Output the (x, y) coordinate of the center of the cell containing the given text.  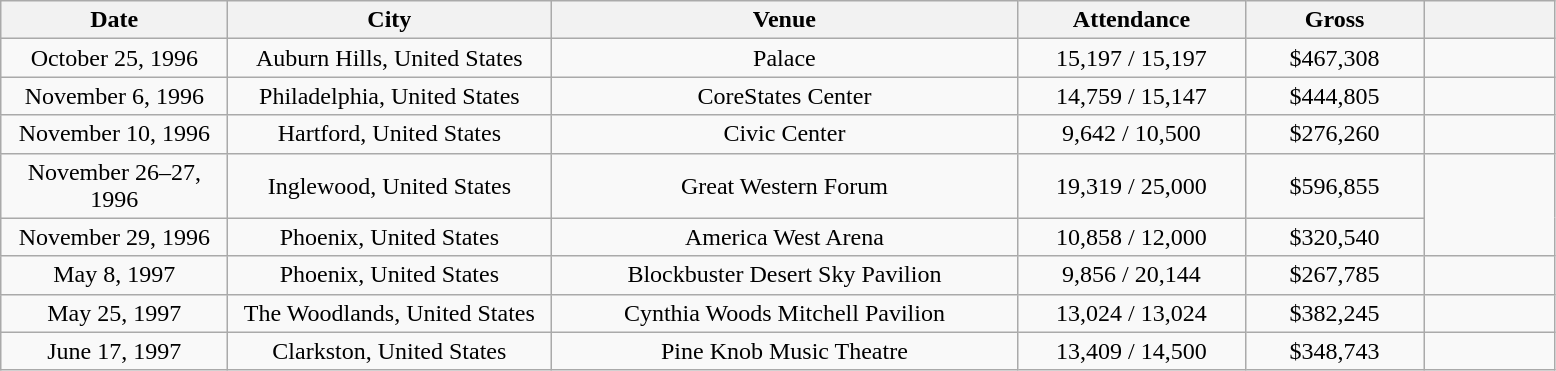
Hartford, United States (390, 134)
Blockbuster Desert Sky Pavilion (784, 275)
15,197 / 15,197 (1132, 58)
Palace (784, 58)
$444,805 (1334, 96)
14,759 / 15,147 (1132, 96)
$467,308 (1334, 58)
America West Arena (784, 237)
13,024 / 13,024 (1132, 313)
9,642 / 10,500 (1132, 134)
Cynthia Woods Mitchell Pavilion (784, 313)
Gross (1334, 20)
Auburn Hills, United States (390, 58)
$382,245 (1334, 313)
November 6, 1996 (114, 96)
9,856 / 20,144 (1132, 275)
19,319 / 25,000 (1132, 186)
June 17, 1997 (114, 351)
$267,785 (1334, 275)
CoreStates Center (784, 96)
$320,540 (1334, 237)
The Woodlands, United States (390, 313)
Pine Knob Music Theatre (784, 351)
Philadelphia, United States (390, 96)
Civic Center (784, 134)
Venue (784, 20)
October 25, 1996 (114, 58)
November 26–27, 1996 (114, 186)
Attendance (1132, 20)
$276,260 (1334, 134)
May 25, 1997 (114, 313)
May 8, 1997 (114, 275)
November 10, 1996 (114, 134)
November 29, 1996 (114, 237)
$348,743 (1334, 351)
Date (114, 20)
Great Western Forum (784, 186)
Clarkston, United States (390, 351)
City (390, 20)
10,858 / 12,000 (1132, 237)
13,409 / 14,500 (1132, 351)
Inglewood, United States (390, 186)
$596,855 (1334, 186)
